Capture the cell that displays the provided text and extract its [x, y] central coordinate. 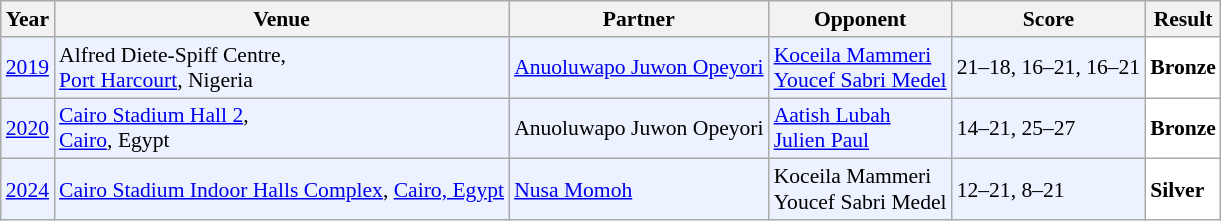
14–21, 25–27 [1049, 128]
Cairo Stadium Indoor Halls Complex, Cairo, Egypt [282, 190]
Cairo Stadium Hall 2,Cairo, Egypt [282, 128]
Alfred Diete-Spiff Centre,Port Harcourt, Nigeria [282, 68]
2020 [28, 128]
Aatish Lubah Julien Paul [860, 128]
21–18, 16–21, 16–21 [1049, 68]
Year [28, 19]
Nusa Momoh [639, 190]
12–21, 8–21 [1049, 190]
Partner [639, 19]
2024 [28, 190]
Score [1049, 19]
Silver [1183, 190]
2019 [28, 68]
Venue [282, 19]
Opponent [860, 19]
Result [1183, 19]
